From the cell containing the given text, extract its center point as (X, Y) coordinate. 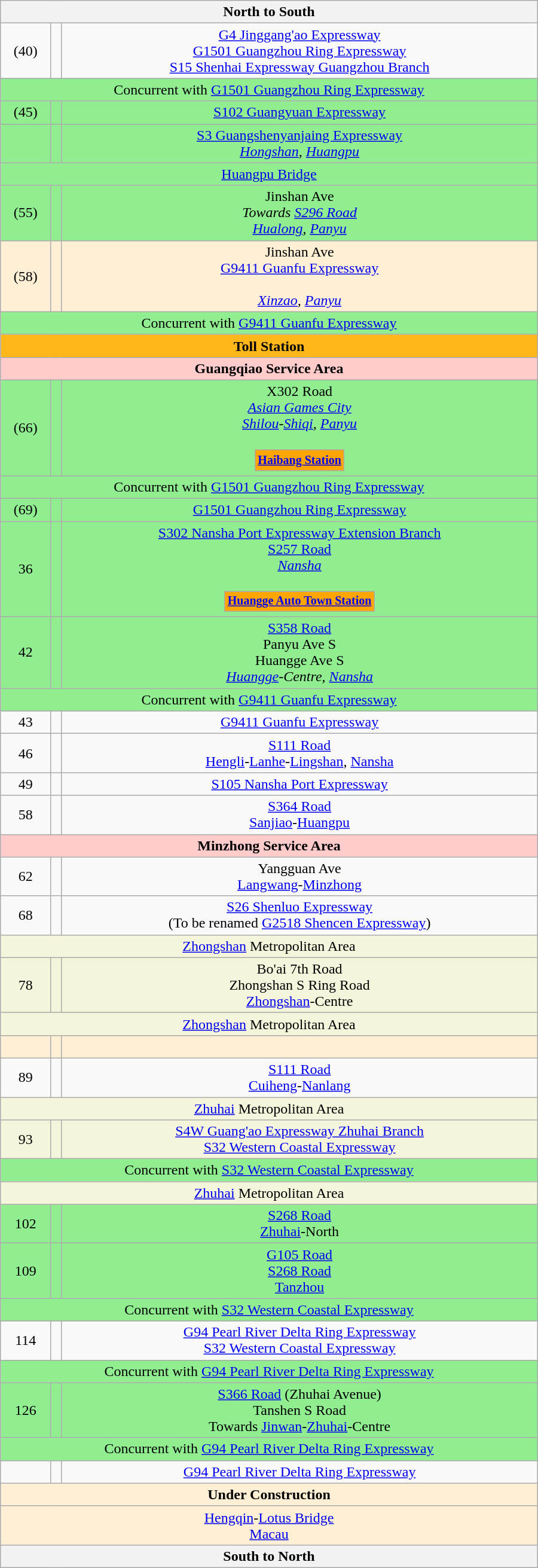
(55) (26, 213)
Huangge Auto Town Station (299, 602)
Bo'ai 7th RoadZhongshan S Ring RoadZhongshan-Centre (299, 985)
93 (26, 1140)
36 (26, 569)
G105 Road S268 RoadTanzhou (299, 1271)
G4 Jinggang'ao Expressway G1501 Guangzhou Ring Expressway S15 Shenhai Expressway Guangzhou Branch (299, 51)
S366 Road (Zhuhai Avenue)Tanshen S RoadTowards Jinwan-Zhuhai-Centre (299, 1410)
S364 RoadSanjiao-Huangpu (299, 814)
Jinshan AveTowards S296 RoadHualong, Panyu (299, 213)
Jinshan Ave G9411 Guanfu ExpresswayXinzao, Panyu (299, 276)
46 (26, 754)
(69) (26, 510)
(45) (26, 112)
78 (26, 985)
Toll Station (269, 346)
S3 Guangshenyanjaing ExpresswayHongshan, Huangpu (299, 144)
43 (26, 722)
S4W Guang'ao Expressway Zhuhai Branch S32 Western Coastal Expressway (299, 1140)
126 (26, 1410)
62 (26, 877)
Haibang Station (299, 460)
42 (26, 653)
109 (26, 1271)
S268 RoadZhuhai-North (299, 1224)
Yangguan AveLangwang-Minzhong (299, 877)
Hengqin-Lotus Bridge Macau (269, 1525)
68 (26, 915)
114 (26, 1341)
(58) (26, 276)
G94 Pearl River Delta Ring Expressway (299, 1472)
49 (26, 784)
S302 Nansha Port Expressway Extension Branch S257 RoadNansha Huangge Auto Town Station (299, 569)
Under Construction (269, 1494)
S105 Nansha Port Expressway (299, 784)
(66) (26, 428)
(40) (26, 51)
South to North (269, 1556)
102 (26, 1224)
G94 Pearl River Delta Ring Expressway S32 Western Coastal Expressway (299, 1341)
Huangpu Bridge (269, 174)
S102 Guangyuan Expressway (299, 112)
S358 RoadPanyu Ave SHuangge Ave SHuangge-Centre, Nansha (299, 653)
89 (26, 1078)
Minzhong Service Area (269, 846)
G9411 Guanfu Expressway (299, 722)
S111 RoadHengli-Lanhe-Lingshan, Nansha (299, 754)
S111 RoadCuiheng-Nanlang (299, 1078)
S26 Shenluo Expressway(To be renamed G2518 Shencen Expressway) (299, 915)
58 (26, 814)
North to South (269, 12)
X302 RoadAsian Games CityShilou-Shiqi, Panyu Haibang Station (299, 428)
G1501 Guangzhou Ring Expressway (299, 510)
Guangqiao Service Area (269, 368)
